Search for the cell housing the specified text and yield its [x, y] center coordinate. 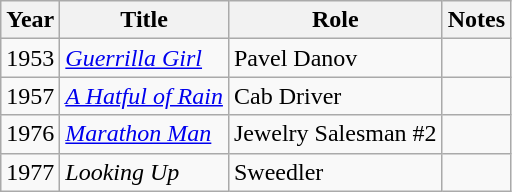
Jewelry Salesman #2 [335, 134]
1976 [30, 134]
Looking Up [144, 172]
Cab Driver [335, 96]
Notes [476, 20]
Title [144, 20]
1977 [30, 172]
Role [335, 20]
Guerrilla Girl [144, 58]
1953 [30, 58]
1957 [30, 96]
Marathon Man [144, 134]
Year [30, 20]
A Hatful of Rain [144, 96]
Sweedler [335, 172]
Pavel Danov [335, 58]
